Return the [X, Y] coordinate for the center point of the cell that contains the specified text.  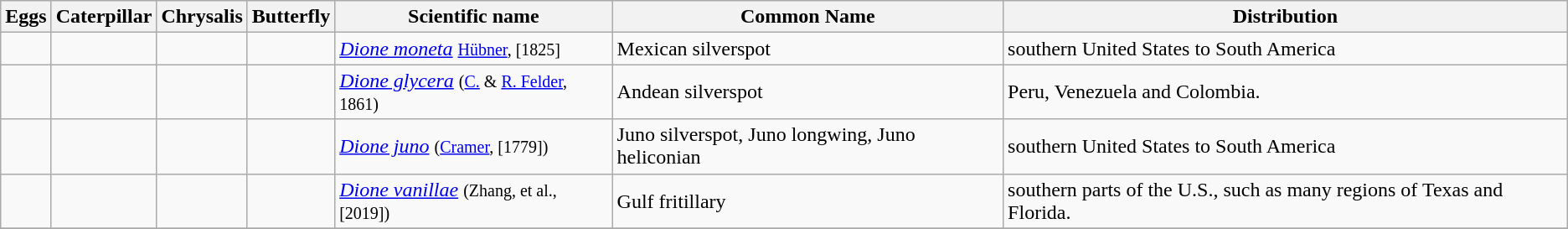
Butterfly [291, 17]
Dione glycera (C. & R. Felder, 1861) [474, 92]
Gulf fritillary [807, 201]
Eggs [26, 17]
Peru, Venezuela and Colombia. [1286, 92]
Scientific name [474, 17]
Distribution [1286, 17]
Dione juno (Cramer, [1779]) [474, 146]
southern parts of the U.S., such as many regions of Texas and Florida. [1286, 201]
Chrysalis [202, 17]
Common Name [807, 17]
Mexican silverspot [807, 49]
Caterpillar [104, 17]
Dione vanillae (Zhang, et al., [2019]) [474, 201]
Andean silverspot [807, 92]
Juno silverspot, Juno longwing, Juno heliconian [807, 146]
Dione moneta Hübner, [1825] [474, 49]
